Find where the given text appears and provide that cell's center as (X, Y) coordinate. 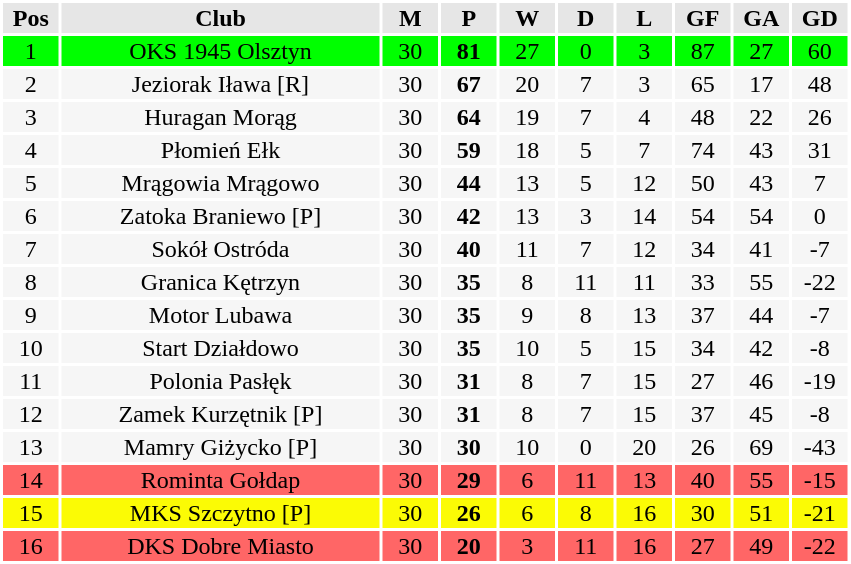
46 (762, 381)
D (586, 18)
-21 (820, 513)
Zatoka Braniewo [P] (221, 216)
P (469, 18)
Polonia Pasłęk (221, 381)
DKS Dobre Miasto (221, 546)
Płomień Ełk (221, 150)
64 (469, 117)
-15 (820, 480)
GD (820, 18)
22 (762, 117)
MKS Szczytno [P] (221, 513)
Mrągowia Mrągowo (221, 183)
Pos (31, 18)
-43 (820, 447)
Sokół Ostróda (221, 249)
-19 (820, 381)
45 (762, 414)
1 (31, 51)
GA (762, 18)
GF (703, 18)
49 (762, 546)
74 (703, 150)
50 (703, 183)
69 (762, 447)
Mamry Giżycko [P] (221, 447)
Club (221, 18)
L (644, 18)
41 (762, 249)
Granica Kętrzyn (221, 282)
17 (762, 84)
33 (703, 282)
Huragan Morąg (221, 117)
OKS 1945 Olsztyn (221, 51)
59 (469, 150)
87 (703, 51)
2 (31, 84)
29 (469, 480)
65 (703, 84)
Rominta Gołdap (221, 480)
Jeziorak Iława [R] (221, 84)
Motor Lubawa (221, 315)
60 (820, 51)
W (528, 18)
Start Działdowo (221, 348)
51 (762, 513)
18 (528, 150)
M (410, 18)
67 (469, 84)
19 (528, 117)
Zamek Kurzętnik [P] (221, 414)
81 (469, 51)
